Return [X, Y] of the center of cell containing provided text 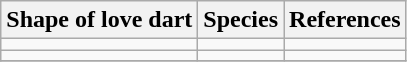
Species [241, 20]
Shape of love dart [100, 20]
References [346, 20]
